Scan for the cell matching the given text and deliver its [x, y] coordinate at center. 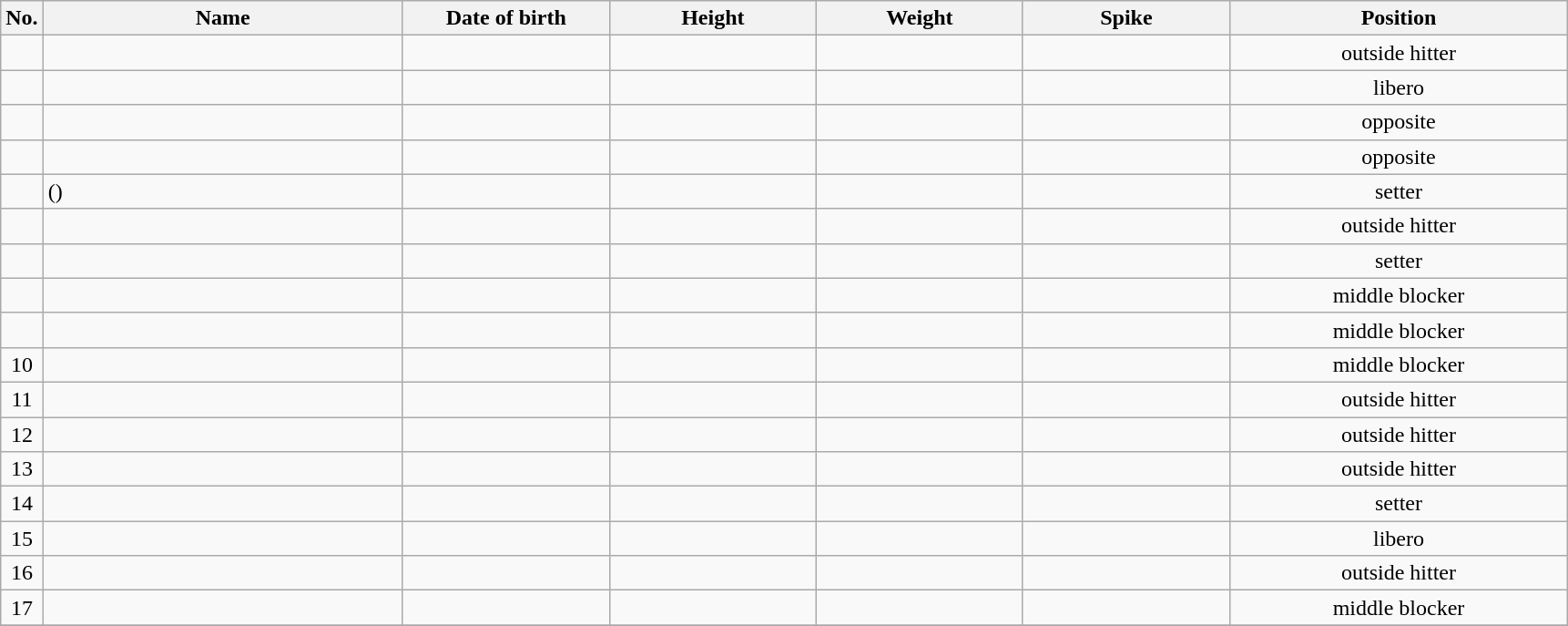
13 [22, 469]
Position [1399, 18]
12 [22, 435]
No. [22, 18]
17 [22, 608]
Date of birth [506, 18]
15 [22, 539]
16 [22, 573]
Name [222, 18]
Weight [920, 18]
() [222, 191]
Height [712, 18]
14 [22, 504]
Spike [1125, 18]
11 [22, 399]
10 [22, 364]
